Determine the [X, Y] coordinate at the center of the cell enclosing the given text.  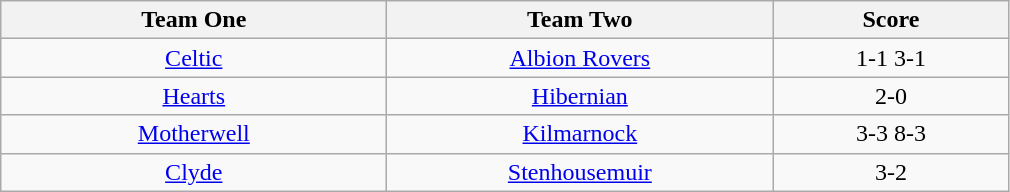
3-3 8-3 [891, 134]
Celtic [194, 58]
Albion Rovers [580, 58]
Hibernian [580, 96]
Score [891, 20]
3-2 [891, 172]
2-0 [891, 96]
Kilmarnock [580, 134]
Motherwell [194, 134]
Team One [194, 20]
Team Two [580, 20]
1-1 3-1 [891, 58]
Stenhousemuir [580, 172]
Hearts [194, 96]
Clyde [194, 172]
